Scan for the cell matching the given text and deliver its [X, Y] coordinate at center. 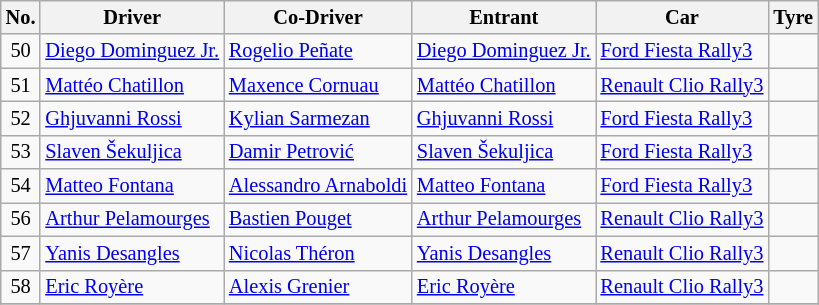
Rogelio Peñate [318, 51]
Maxence Cornuau [318, 85]
53 [21, 152]
Tyre [793, 17]
57 [21, 253]
Nicolas Théron [318, 253]
50 [21, 51]
51 [21, 85]
Alexis Grenier [318, 287]
Bastien Pouget [318, 219]
Damir Petrović [318, 152]
Entrant [504, 17]
52 [21, 118]
Co-Driver [318, 17]
Alessandro Arnaboldi [318, 186]
56 [21, 219]
Kylian Sarmezan [318, 118]
Driver [132, 17]
58 [21, 287]
54 [21, 186]
No. [21, 17]
Car [682, 17]
